Return the (x, y) coordinate for the center point of the cell that contains the specified text.  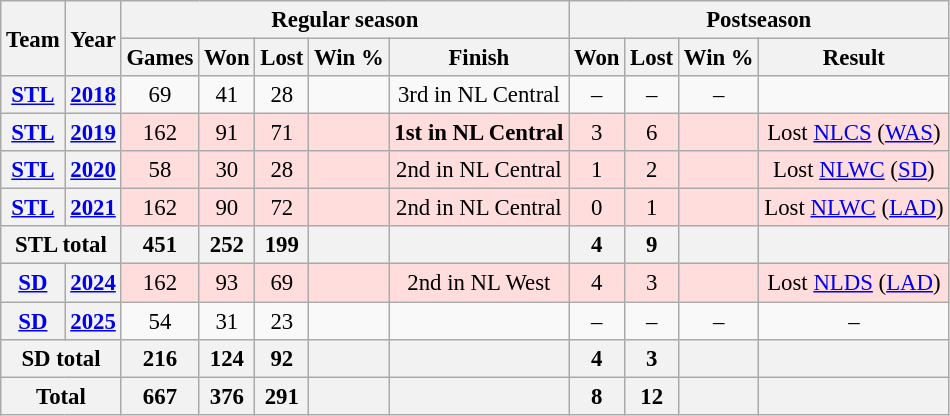
376 (227, 396)
SD total (61, 358)
0 (597, 208)
12 (652, 396)
Team (33, 38)
Lost NLDS (LAD) (854, 283)
451 (160, 245)
41 (227, 95)
Lost NLWC (SD) (854, 170)
199 (282, 245)
Year (93, 38)
124 (227, 358)
1st in NL Central (479, 133)
252 (227, 245)
31 (227, 321)
91 (227, 133)
291 (282, 396)
2025 (93, 321)
Finish (479, 58)
2021 (93, 208)
6 (652, 133)
Games (160, 58)
2 (652, 170)
2nd in NL West (479, 283)
8 (597, 396)
92 (282, 358)
Result (854, 58)
Lost NLCS (WAS) (854, 133)
2024 (93, 283)
Regular season (345, 20)
72 (282, 208)
58 (160, 170)
54 (160, 321)
93 (227, 283)
Total (61, 396)
9 (652, 245)
667 (160, 396)
Lost NLWC (LAD) (854, 208)
STL total (61, 245)
23 (282, 321)
2018 (93, 95)
71 (282, 133)
2019 (93, 133)
2020 (93, 170)
30 (227, 170)
90 (227, 208)
Postseason (759, 20)
3rd in NL Central (479, 95)
216 (160, 358)
